Extract the (x, y) coordinate from the center of the cell holding the provided text.  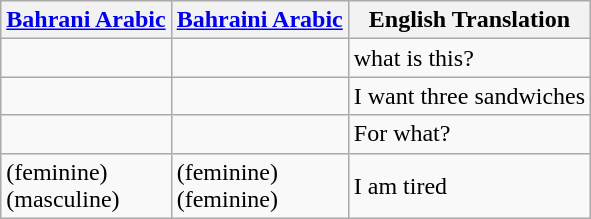
Bahraini Arabic (260, 20)
(feminine) (feminine) (260, 186)
For what? (469, 134)
(feminine) (masculine) (86, 186)
I am tired (469, 186)
English Translation (469, 20)
I want three sandwiches (469, 96)
Bahrani Arabic (86, 20)
what is this? (469, 58)
